Detect which cell encompasses the target text, then output its [x, y] center coordinate. 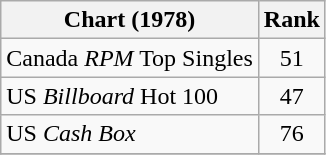
Chart (1978) [130, 20]
US Billboard Hot 100 [130, 96]
Canada RPM Top Singles [130, 58]
US Cash Box [130, 134]
76 [292, 134]
Rank [292, 20]
47 [292, 96]
51 [292, 58]
